Determine the (X, Y) coordinate at the center of the cell enclosing the given text.  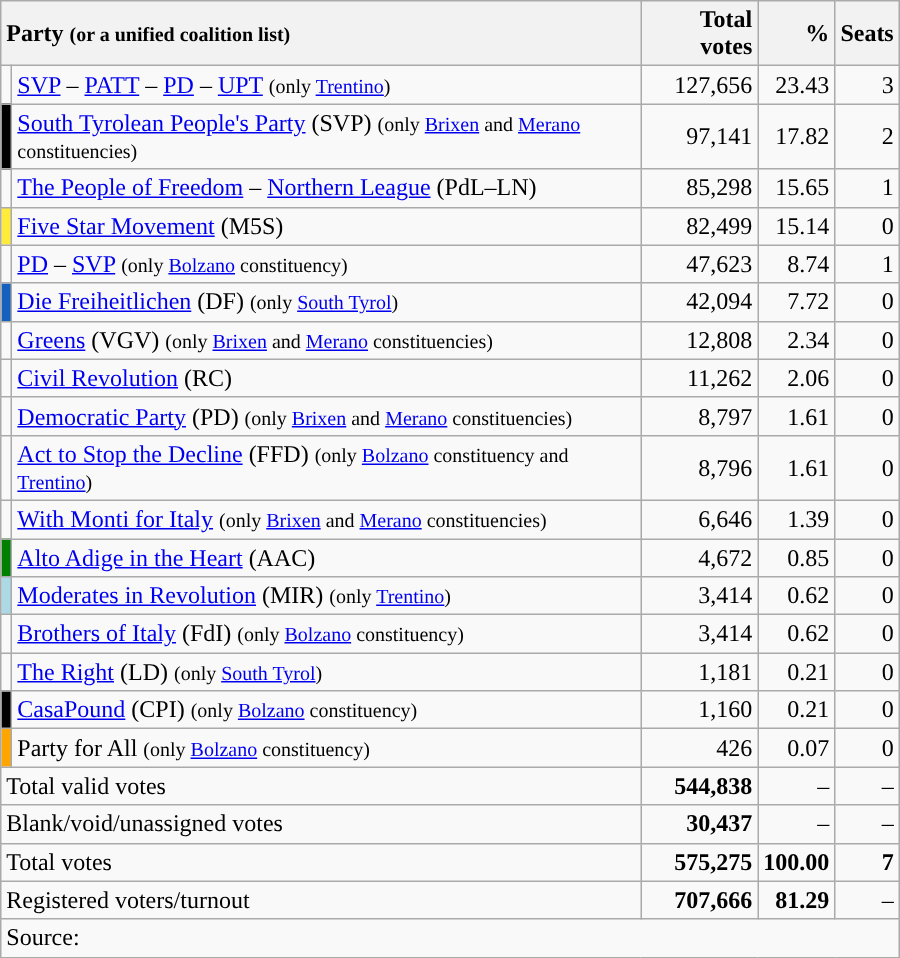
1,160 (700, 710)
Brothers of Italy (FdI) (only Bolzano constituency) (326, 634)
47,623 (700, 264)
Party (or a unified coalition list) (321, 34)
The People of Freedom – Northern League (PdL–LN) (326, 188)
Die Freiheitlichen (DF) (only South Tyrol) (326, 302)
6,646 (700, 519)
Source: (450, 938)
Democratic Party (PD) (only Brixen and Merano constituencies) (326, 416)
15.14 (796, 226)
97,141 (700, 136)
Moderates in Revolution (MIR) (only Trentino) (326, 596)
30,437 (700, 824)
Blank/void/unassigned votes (321, 824)
% (796, 34)
42,094 (700, 302)
100.00 (796, 862)
South Tyrolean People's Party (SVP) (only Brixen and Merano constituencies) (326, 136)
17.82 (796, 136)
Civil Revolution (RC) (326, 378)
2.06 (796, 378)
11,262 (700, 378)
8,797 (700, 416)
81.29 (796, 900)
PD – SVP (only Bolzano constituency) (326, 264)
0.85 (796, 557)
15.65 (796, 188)
8.74 (796, 264)
4,672 (700, 557)
12,808 (700, 340)
1.39 (796, 519)
544,838 (700, 786)
23.43 (796, 85)
2.34 (796, 340)
85,298 (700, 188)
7.72 (796, 302)
Seats (867, 34)
CasaPound (CPI) (only Bolzano constituency) (326, 710)
The Right (LD) (only South Tyrol) (326, 672)
707,666 (700, 900)
3 (867, 85)
Act to Stop the Decline (FFD) (only Bolzano constituency and Trentino) (326, 468)
127,656 (700, 85)
Greens (VGV) (only Brixen and Merano constituencies) (326, 340)
Registered voters/turnout (321, 900)
2 (867, 136)
1,181 (700, 672)
With Monti for Italy (only Brixen and Merano constituencies) (326, 519)
Total valid votes (321, 786)
Alto Adige in the Heart (AAC) (326, 557)
0.07 (796, 748)
575,275 (700, 862)
8,796 (700, 468)
7 (867, 862)
426 (700, 748)
Party for All (only Bolzano constituency) (326, 748)
Five Star Movement (M5S) (326, 226)
82,499 (700, 226)
SVP – PATT – PD – UPT (only Trentino) (326, 85)
